Locate the cell with the specified text and output its [X, Y] center coordinate. 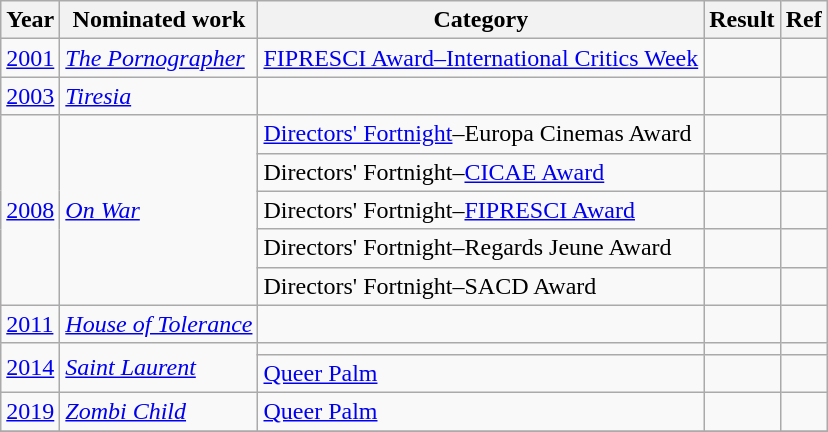
Zombi Child [159, 411]
2011 [30, 324]
House of Tolerance [159, 324]
FIPRESCI Award–International Critics Week [481, 58]
Ref [804, 20]
Directors' Fortnight–FIPRESCI Award [481, 210]
Year [30, 20]
2014 [30, 368]
Saint Laurent [159, 368]
The Pornographer [159, 58]
Directors' Fortnight–Europa Cinemas Award [481, 134]
Category [481, 20]
2019 [30, 411]
2001 [30, 58]
On War [159, 210]
Tiresia [159, 96]
Directors' Fortnight–Regards Jeune Award [481, 248]
Directors' Fortnight–SACD Award [481, 286]
Result [742, 20]
2008 [30, 210]
Directors' Fortnight–CICAE Award [481, 172]
2003 [30, 96]
Nominated work [159, 20]
